Determine the [X, Y] coordinate at the center of the cell enclosing the given text.  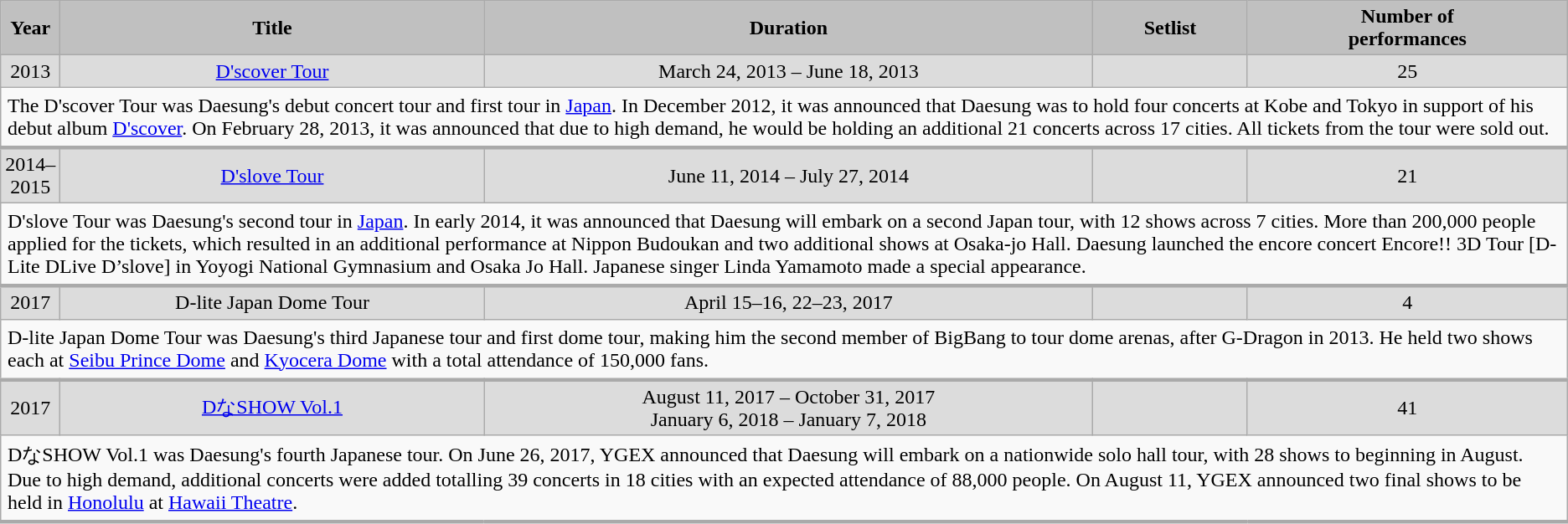
DなSHOW Vol.1 [272, 407]
21 [1407, 176]
D-lite Japan Dome Tour [272, 302]
April 15–16, 22–23, 2017 [788, 302]
Year [30, 28]
Duration [788, 28]
25 [1407, 71]
D'scover Tour [272, 71]
2013 [30, 71]
Setlist [1171, 28]
2014–2015 [30, 176]
June 11, 2014 – July 27, 2014 [788, 176]
Number ofperformances [1407, 28]
March 24, 2013 – June 18, 2013 [788, 71]
D'slove Tour [272, 176]
41 [1407, 407]
4 [1407, 302]
August 11, 2017 – October 31, 2017 January 6, 2018 – January 7, 2018 [788, 407]
Title [272, 28]
